Search for the cell housing the specified text and yield its (X, Y) center coordinate. 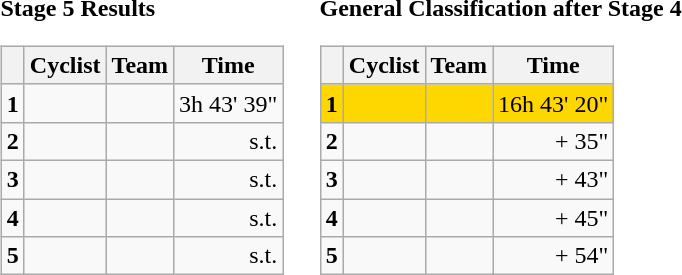
+ 35" (554, 141)
+ 43" (554, 179)
+ 54" (554, 256)
+ 45" (554, 217)
3h 43' 39" (228, 103)
16h 43' 20" (554, 103)
